Output the [X, Y] coordinate of the center of the cell containing the given text.  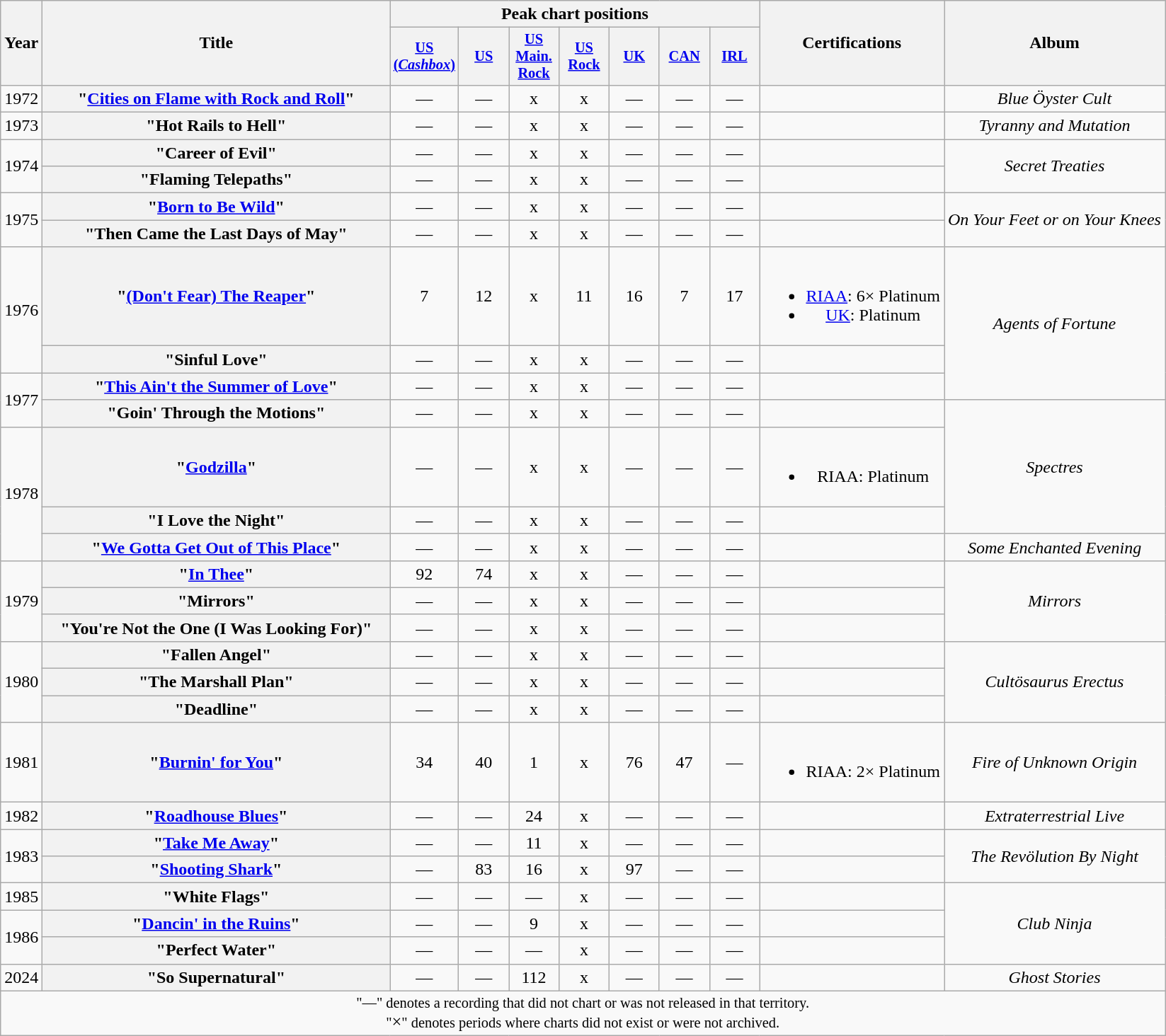
Secret Treaties [1055, 166]
"Flaming Telepaths" [217, 180]
"Then Came the Last Days of May" [217, 234]
"In Thee" [217, 574]
"Perfect Water" [217, 950]
34 [425, 763]
"Roadhouse Blues" [217, 816]
"Hot Rails to Hell" [217, 126]
"Deadline" [217, 709]
92 [425, 574]
Blue Öyster Cult [1055, 98]
17 [735, 297]
1986 [21, 937]
"Cities on Flame with Rock and Roll" [217, 98]
"Career of Evil" [217, 153]
"(Don't Fear) The Reaper" [217, 297]
24 [534, 816]
1980 [21, 681]
RIAA: Platinum [852, 467]
Some Enchanted Evening [1055, 547]
2024 [21, 977]
The Revölution By Night [1055, 856]
Peak chart positions [575, 14]
Cultösaurus Erectus [1055, 681]
74 [484, 574]
1976 [21, 310]
"Goin' Through the Motions" [217, 413]
1974 [21, 166]
83 [484, 870]
On Your Feet or on Your Knees [1055, 220]
1975 [21, 220]
US [484, 57]
RIAA: 6× PlatinumUK: Platinum [852, 297]
76 [634, 763]
RIAA: 2× Platinum [852, 763]
Title [217, 43]
"Dancin' in the Ruins" [217, 923]
Tyranny and Mutation [1055, 126]
US (Cashbox) [425, 57]
1979 [21, 601]
"You're Not the One (I Was Looking For)" [217, 628]
1978 [21, 494]
1 [534, 763]
40 [484, 763]
"—" denotes a recording that did not chart or was not released in that territory."×" denotes periods where charts did not exist or were not archived. [583, 1013]
IRL [735, 57]
Extraterrestrial Live [1055, 816]
"Mirrors" [217, 601]
"Burnin' for You" [217, 763]
"This Ain't the Summer of Love" [217, 386]
112 [534, 977]
Album [1055, 43]
Ghost Stories [1055, 977]
"Fallen Angel" [217, 655]
Fire of Unknown Origin [1055, 763]
1981 [21, 763]
"So Supernatural" [217, 977]
Agents of Fortune [1055, 323]
"I Love the Night" [217, 520]
1985 [21, 897]
97 [634, 870]
Spectres [1055, 467]
"We Gotta Get Out of This Place" [217, 547]
"Born to Be Wild" [217, 207]
1973 [21, 126]
Year [21, 43]
UK [634, 57]
1977 [21, 400]
Mirrors [1055, 601]
12 [484, 297]
1983 [21, 856]
"Shooting Shark" [217, 870]
"White Flags" [217, 897]
1982 [21, 816]
"Godzilla" [217, 467]
US Rock [583, 57]
9 [534, 923]
47 [684, 763]
Certifications [852, 43]
"Sinful Love" [217, 359]
CAN [684, 57]
Club Ninja [1055, 923]
"Take Me Away" [217, 843]
"The Marshall Plan" [217, 682]
1972 [21, 98]
US Main. Rock [534, 57]
